Extract the (X, Y) coordinate from the center of the cell holding the provided text.  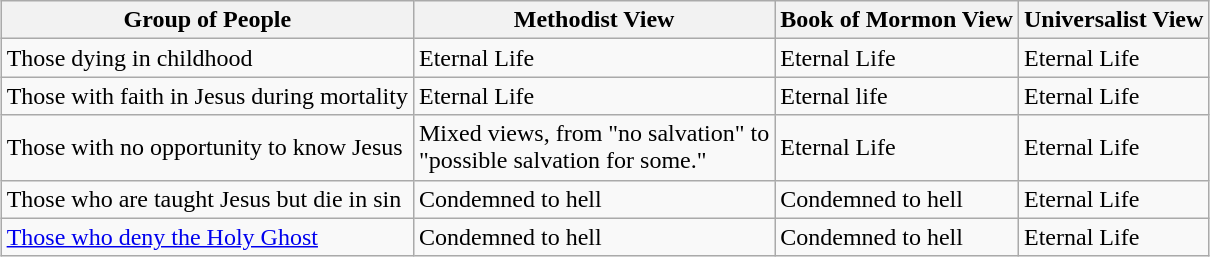
Those with no opportunity to know Jesus (207, 148)
Methodist View (594, 20)
Those with faith in Jesus during mortality (207, 96)
Mixed views, from "no salvation" to "possible salvation for some." (594, 148)
Group of People (207, 20)
Universalist View (1113, 20)
Eternal life (897, 96)
Those who are taught Jesus but die in sin (207, 199)
Those dying in childhood (207, 58)
Those who deny the Holy Ghost (207, 237)
Book of Mormon View (897, 20)
